From the cell containing the given text, extract its center point as (X, Y) coordinate. 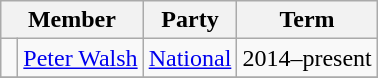
2014–present (307, 58)
Party (190, 20)
Term (307, 20)
Member (72, 20)
Peter Walsh (80, 58)
National (190, 58)
